Identify which cell holds the provided text, then report its [X, Y] central coordinate. 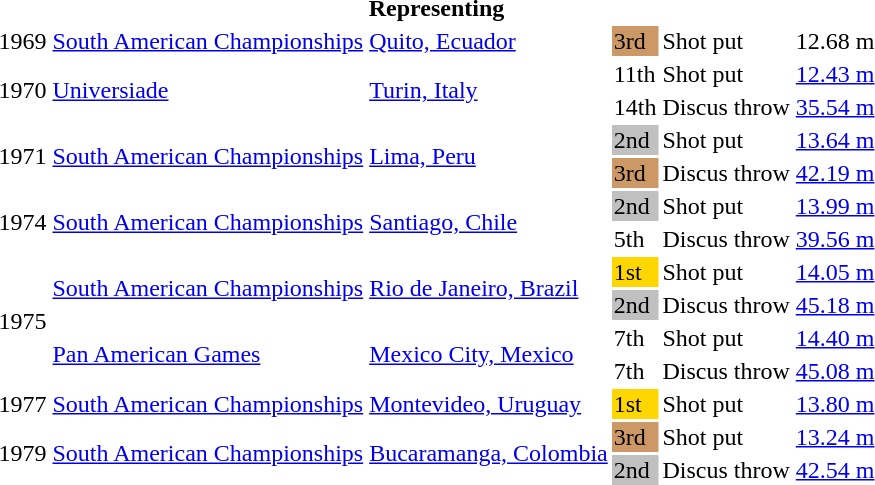
Pan American Games [208, 354]
Rio de Janeiro, Brazil [489, 288]
11th [635, 74]
Universiade [208, 90]
Montevideo, Uruguay [489, 404]
5th [635, 239]
Bucaramanga, Colombia [489, 454]
Lima, Peru [489, 156]
Turin, Italy [489, 90]
Quito, Ecuador [489, 41]
Santiago, Chile [489, 222]
Mexico City, Mexico [489, 354]
14th [635, 107]
